Capture the cell that displays the provided text and extract its (X, Y) central coordinate. 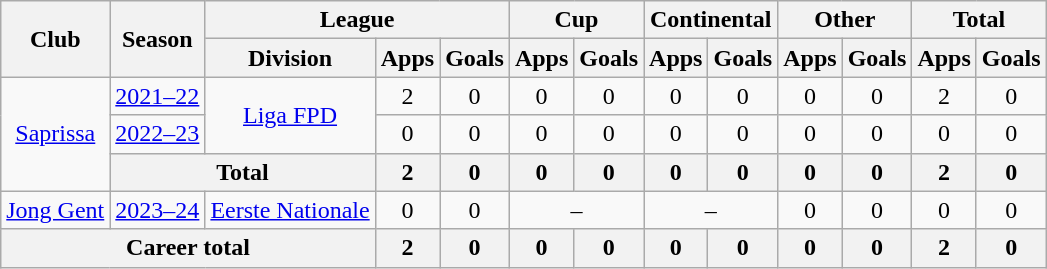
Season (158, 39)
Liga FPD (290, 115)
2021–22 (158, 96)
Jong Gent (56, 210)
Division (290, 58)
2023–24 (158, 210)
Club (56, 39)
Other (845, 20)
League (357, 20)
Saprissa (56, 134)
Cup (576, 20)
Career total (188, 248)
Continental (711, 20)
2022–23 (158, 134)
Eerste Nationale (290, 210)
